From the cell containing the given text, extract its center point as [X, Y] coordinate. 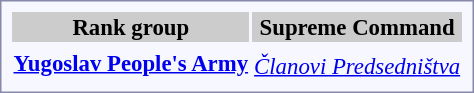
Članovi Predsedništva [358, 66]
Yugoslav People's Army [131, 63]
Supreme Command [358, 27]
Rank group [131, 27]
